For the text-containing cell, return its midpoint in [x, y] coordinate format. 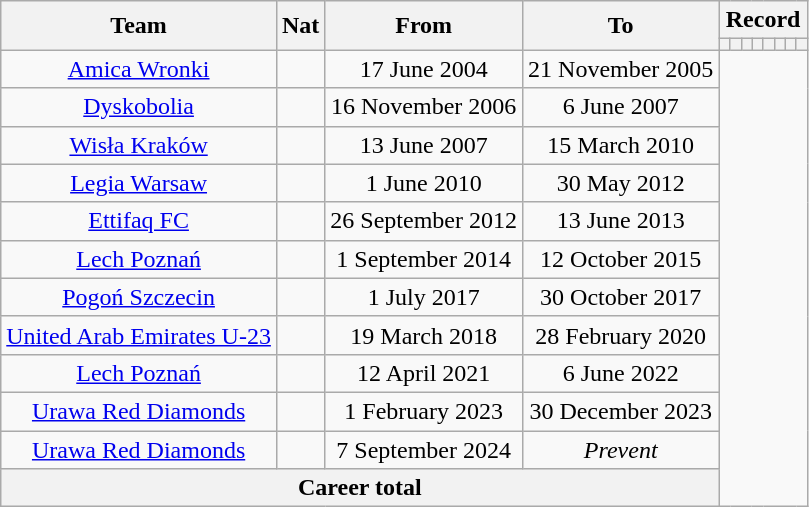
19 March 2018 [424, 335]
Ettifaq FC [139, 221]
Team [139, 26]
Nat [300, 26]
Legia Warsaw [139, 183]
To [621, 26]
21 November 2005 [621, 69]
Wisła Kraków [139, 145]
7 September 2024 [424, 449]
1 June 2010 [424, 183]
13 June 2013 [621, 221]
17 June 2004 [424, 69]
Pogoń Szczecin [139, 297]
30 October 2017 [621, 297]
30 May 2012 [621, 183]
1 July 2017 [424, 297]
30 December 2023 [621, 411]
1 September 2014 [424, 259]
26 September 2012 [424, 221]
1 February 2023 [424, 411]
Amica Wronki [139, 69]
Career total [360, 488]
12 October 2015 [621, 259]
From [424, 26]
Prevent [621, 449]
6 June 2007 [621, 107]
15 March 2010 [621, 145]
13 June 2007 [424, 145]
Dyskobolia [139, 107]
12 April 2021 [424, 373]
Record [763, 20]
16 November 2006 [424, 107]
United Arab Emirates U-23 [139, 335]
6 June 2022 [621, 373]
28 February 2020 [621, 335]
